Capture the cell that displays the provided text and extract its (X, Y) central coordinate. 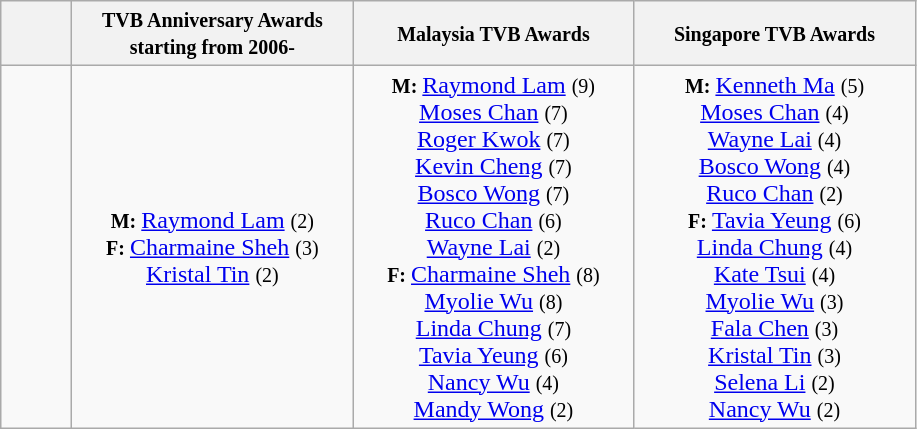
M: Raymond Lam (2)F: Charmaine Sheh (3)Kristal Tin (2) (212, 247)
TVB Anniversary Awardsstarting from 2006- (212, 34)
Malaysia TVB Awards (494, 34)
Singapore TVB Awards (774, 34)
